For the text-containing cell, return its midpoint in (x, y) coordinate format. 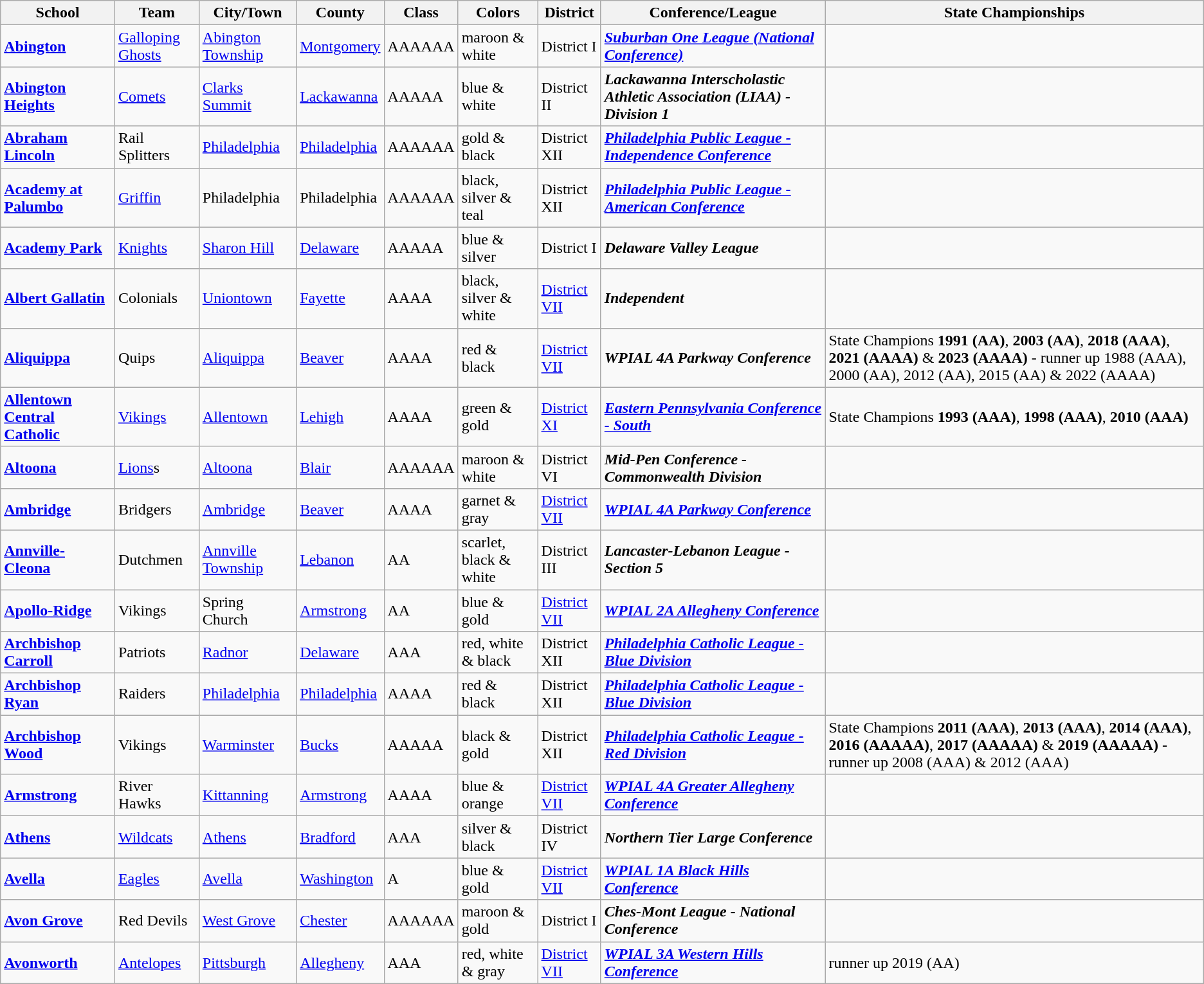
WPIAL 3A Western Hills Conference (713, 962)
Allegheny (340, 962)
Clarks Summit (247, 96)
Patriots (157, 652)
Colonials (157, 298)
Dutchmen (157, 560)
West Grove (247, 921)
Wildcats (157, 837)
Pittsburgh (247, 962)
Team (157, 13)
black, silver & white (498, 298)
Conference/League (713, 13)
Montgomery (340, 46)
District IV (569, 837)
County (340, 13)
Delaware Valley League (713, 248)
Red Devils (157, 921)
silver & black (498, 837)
scarlet, black & white (498, 560)
Avonworth (58, 962)
District (569, 13)
red, white & gray (498, 962)
Philadelphia Public League - American Conference (713, 197)
green & gold (498, 417)
Fayette (340, 298)
Philadelphia Catholic League - Red Division (713, 745)
A (421, 879)
Lancaster-Lebanon League - Section 5 (713, 560)
Griffin (157, 197)
Mid-Pen Conference - Commonwealth Division (713, 467)
Spring Church (247, 610)
Colors (498, 13)
garnet & gray (498, 509)
gold & black (498, 147)
River Hawks (157, 795)
Antelopes (157, 962)
Class (421, 13)
Northern Tier Large Conference (713, 837)
Eastern Pennsylvania Conference - South (713, 417)
Archbishop Wood (58, 745)
WPIAL 2A Allegheny Conference (713, 610)
Raiders (157, 695)
Apollo-Ridge (58, 610)
Eagles (157, 879)
Abington Township (247, 46)
WPIAL 1A Black Hills Conference (713, 879)
Lebanon (340, 560)
Albert Gallatin (58, 298)
Abington (58, 46)
District III (569, 560)
Quips (157, 358)
Allentown Central Catholic (58, 417)
State Champions 1993 (AAA), 1998 (AAA), 2010 (AAA) (1014, 417)
District II (569, 96)
blue & orange (498, 795)
Archbishop Carroll (58, 652)
maroon & gold (498, 921)
Washington (340, 879)
Annville Township (247, 560)
Ches-Mont League - National Conference (713, 921)
blue & silver (498, 248)
Galloping Ghosts (157, 46)
Lackawanna Interscholastic Athletic Association (LIAA) - Division 1 (713, 96)
State Championships (1014, 13)
Bradford (340, 837)
Knights (157, 248)
black, silver & teal (498, 197)
Bridgers (157, 509)
Avon Grove (58, 921)
Lackawanna (340, 96)
WPIAL 4A Greater Allegheny Conference (713, 795)
Comets (157, 96)
Lehigh (340, 417)
Uniontown (247, 298)
School (58, 13)
Chester (340, 921)
State Champions 2011 (AAA), 2013 (AAA), 2014 (AAA), 2016 (AAAAA), 2017 (AAAAA) & 2019 (AAAAA) - runner up 2008 (AAA) & 2012 (AAA) (1014, 745)
Academy at Palumbo (58, 197)
black & gold (498, 745)
Warminster (247, 745)
Lionss (157, 467)
Kittanning (247, 795)
Suburban One League (National Conference) (713, 46)
Academy Park (58, 248)
Independent (713, 298)
blue & white (498, 96)
Philadelphia Public League - Independence Conference (713, 147)
red, white & black (498, 652)
Radnor (247, 652)
Rail Splitters (157, 147)
Archbishop Ryan (58, 695)
runner up 2019 (AA) (1014, 962)
Allentown (247, 417)
Annville-Cleona (58, 560)
Abington Heights (58, 96)
Blair (340, 467)
Bucks (340, 745)
District XI (569, 417)
District VI (569, 467)
State Champions 1991 (AA), 2003 (AA), 2018 (AAA), 2021 (AAAA) & 2023 (AAAA) - runner up 1988 (AAA), 2000 (AA), 2012 (AA), 2015 (AA) & 2022 (AAAA) (1014, 358)
Abraham Lincoln (58, 147)
City/Town (247, 13)
Sharon Hill (247, 248)
